Return the (x, y) coordinate for the center point of the cell that contains the specified text.  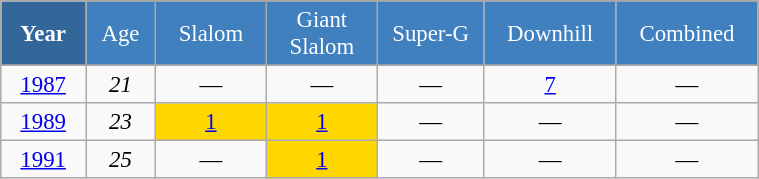
1987 (44, 85)
Super-G (430, 34)
25 (121, 160)
1989 (44, 122)
Year (44, 34)
1991 (44, 160)
Age (121, 34)
GiantSlalom (322, 34)
21 (121, 85)
7 (550, 85)
Slalom (212, 34)
Downhill (550, 34)
23 (121, 122)
Combined (686, 34)
